Provide the [X, Y] coordinate of the cell's center where the given text is located.  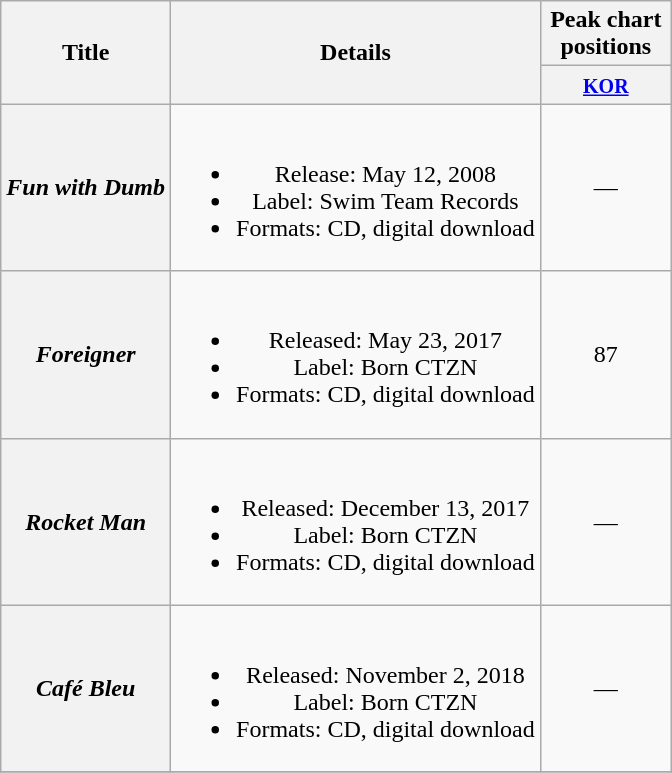
Café Bleu [86, 688]
87 [606, 354]
Rocket Man [86, 522]
Foreigner [86, 354]
Peak chart positions [606, 34]
Released: May 23, 2017Label: Born CTZNFormats: CD, digital download [356, 354]
Released: November 2, 2018Label: Born CTZNFormats: CD, digital download [356, 688]
Release: May 12, 2008Label: Swim Team RecordsFormats: CD, digital download [356, 188]
Released: December 13, 2017Label: Born CTZNFormats: CD, digital download [356, 522]
Fun with Dumb [86, 188]
Details [356, 52]
KOR [606, 85]
Title [86, 52]
